Return [x, y] of the center of cell containing provided text 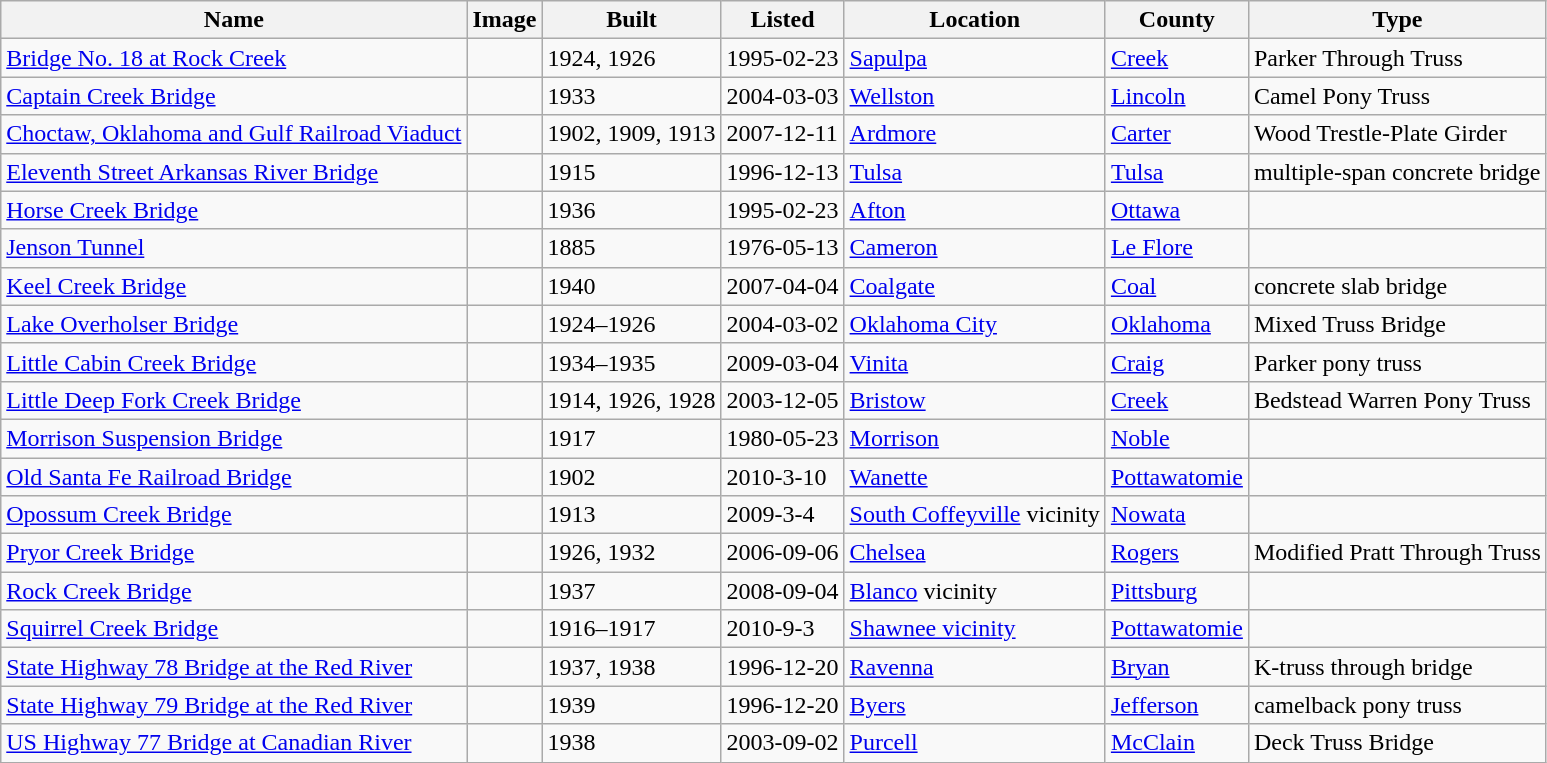
Rogers [1176, 553]
Name [234, 20]
1934–1935 [632, 362]
Squirrel Creek Bridge [234, 629]
2007-04-04 [782, 286]
US Highway 77 Bridge at Canadian River [234, 743]
State Highway 79 Bridge at the Red River [234, 705]
Ardmore [974, 134]
1902 [632, 477]
Bryan [1176, 667]
1885 [632, 248]
Lake Overholser Bridge [234, 324]
1940 [632, 286]
2006-09-06 [782, 553]
Wood Trestle-Plate Girder [1397, 134]
Wanette [974, 477]
Location [974, 20]
2008-09-04 [782, 591]
South Coffeyville vicinity [974, 515]
Mixed Truss Bridge [1397, 324]
Lincoln [1176, 96]
Oklahoma [1176, 324]
Bedstead Warren Pony Truss [1397, 400]
1924, 1926 [632, 58]
State Highway 78 Bridge at the Red River [234, 667]
Parker pony truss [1397, 362]
Wellston [974, 96]
Jenson Tunnel [234, 248]
2004-03-02 [782, 324]
Pittsburg [1176, 591]
Little Cabin Creek Bridge [234, 362]
Carter [1176, 134]
1980-05-23 [782, 438]
Blanco vicinity [974, 591]
1917 [632, 438]
Rock Creek Bridge [234, 591]
1915 [632, 172]
1926, 1932 [632, 553]
2007-12-11 [782, 134]
Coalgate [974, 286]
Modified Pratt Through Truss [1397, 553]
Cameron [974, 248]
Parker Through Truss [1397, 58]
Bridge No. 18 at Rock Creek [234, 58]
multiple-span concrete bridge [1397, 172]
McClain [1176, 743]
2003-12-05 [782, 400]
Vinita [974, 362]
Purcell [974, 743]
Little Deep Fork Creek Bridge [234, 400]
1996-12-13 [782, 172]
1937 [632, 591]
County [1176, 20]
2010-3-10 [782, 477]
2003-09-02 [782, 743]
1936 [632, 210]
2004-03-03 [782, 96]
Eleventh Street Arkansas River Bridge [234, 172]
Pryor Creek Bridge [234, 553]
Deck Truss Bridge [1397, 743]
Type [1397, 20]
Chelsea [974, 553]
Keel Creek Bridge [234, 286]
Bristow [974, 400]
2009-03-04 [782, 362]
Morrison Suspension Bridge [234, 438]
Camel Pony Truss [1397, 96]
1924–1926 [632, 324]
Morrison [974, 438]
1933 [632, 96]
1937, 1938 [632, 667]
Craig [1176, 362]
Image [504, 20]
Noble [1176, 438]
1939 [632, 705]
2010-9-3 [782, 629]
Sapulpa [974, 58]
Jefferson [1176, 705]
Ottawa [1176, 210]
Coal [1176, 286]
Captain Creek Bridge [234, 96]
Oklahoma City [974, 324]
1916–1917 [632, 629]
Nowata [1176, 515]
2009-3-4 [782, 515]
1902, 1909, 1913 [632, 134]
Built [632, 20]
Choctaw, Oklahoma and Gulf Railroad Viaduct [234, 134]
1976-05-13 [782, 248]
1938 [632, 743]
Ravenna [974, 667]
camelback pony truss [1397, 705]
Le Flore [1176, 248]
Afton [974, 210]
Old Santa Fe Railroad Bridge [234, 477]
Opossum Creek Bridge [234, 515]
Byers [974, 705]
1914, 1926, 1928 [632, 400]
1913 [632, 515]
Horse Creek Bridge [234, 210]
Shawnee vicinity [974, 629]
Listed [782, 20]
concrete slab bridge [1397, 286]
K-truss through bridge [1397, 667]
